Capture the cell that displays the provided text and extract its [X, Y] central coordinate. 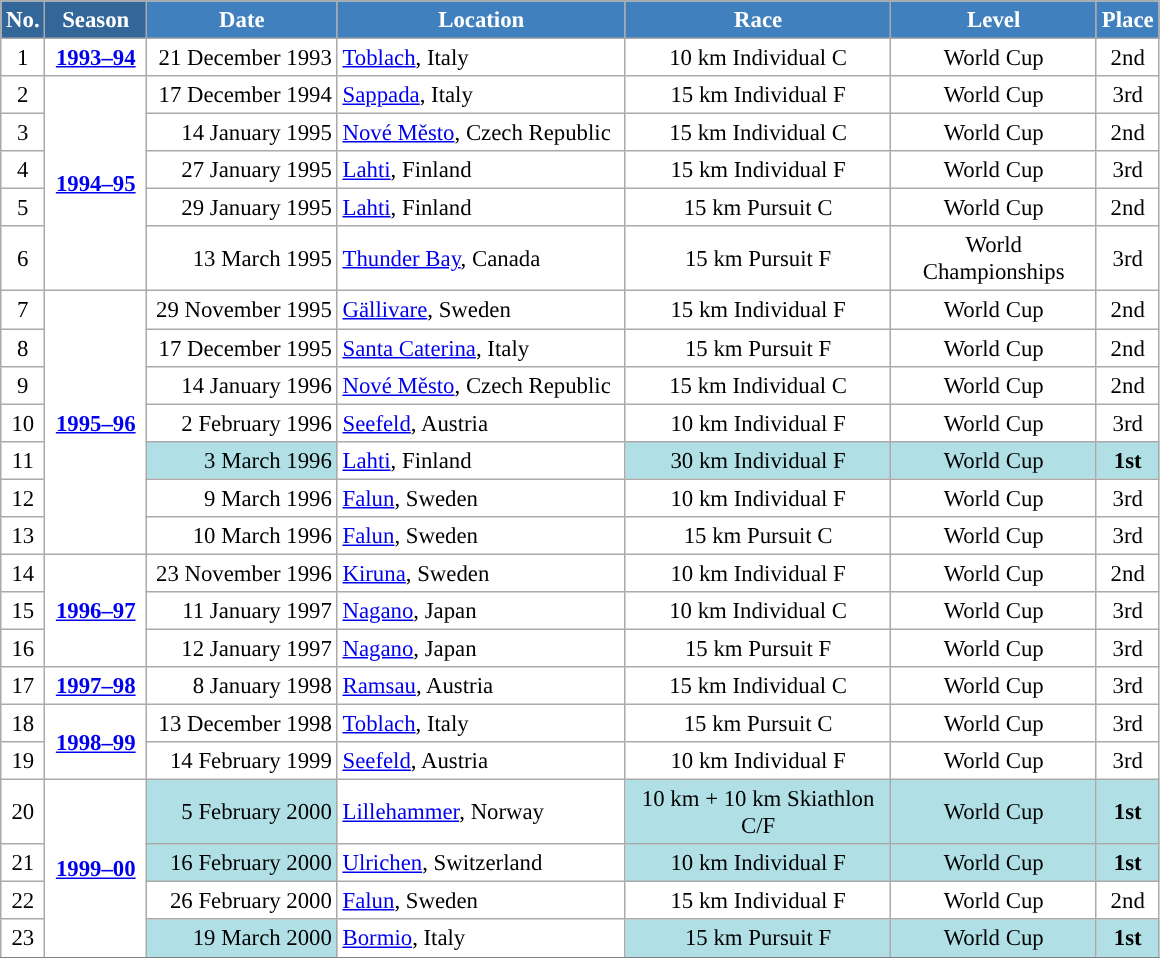
19 [23, 761]
15 [23, 611]
Gällivare, Sweden [481, 310]
3 [23, 133]
Santa Caterina, Italy [481, 348]
Kiruna, Sweden [481, 573]
1 [23, 58]
14 January 1995 [242, 133]
11 [23, 460]
29 January 1995 [242, 208]
Race [758, 20]
13 December 1998 [242, 724]
9 [23, 385]
Date [242, 20]
1996–97 [96, 610]
13 [23, 536]
27 January 1995 [242, 170]
Sappada, Italy [481, 95]
30 km Individual F [758, 460]
2 [23, 95]
14 January 1996 [242, 385]
14 [23, 573]
Location [481, 20]
26 February 2000 [242, 901]
8 [23, 348]
1999–00 [96, 868]
No. [23, 20]
1993–94 [96, 58]
12 January 1997 [242, 648]
19 March 2000 [242, 939]
3 March 1996 [242, 460]
Ulrichen, Switzerland [481, 863]
1994–95 [96, 184]
16 February 2000 [242, 863]
2 February 1996 [242, 423]
1998–99 [96, 742]
Bormio, Italy [481, 939]
21 [23, 863]
12 [23, 498]
9 March 1996 [242, 498]
11 January 1997 [242, 611]
22 [23, 901]
Place [1127, 20]
29 November 1995 [242, 310]
Level [994, 20]
Thunder Bay, Canada [481, 258]
1995–96 [96, 422]
5 [23, 208]
14 February 1999 [242, 761]
8 January 1998 [242, 686]
17 December 1994 [242, 95]
23 November 1996 [242, 573]
Season [96, 20]
20 [23, 812]
18 [23, 724]
5 February 2000 [242, 812]
7 [23, 310]
17 [23, 686]
4 [23, 170]
17 December 1995 [242, 348]
10 March 1996 [242, 536]
6 [23, 258]
21 December 1993 [242, 58]
10 [23, 423]
World Championships [994, 258]
23 [23, 939]
Lillehammer, Norway [481, 812]
16 [23, 648]
13 March 1995 [242, 258]
1997–98 [96, 686]
Ramsau, Austria [481, 686]
10 km + 10 km Skiathlon C/F [758, 812]
